Return [X, Y] of the center of cell containing provided text 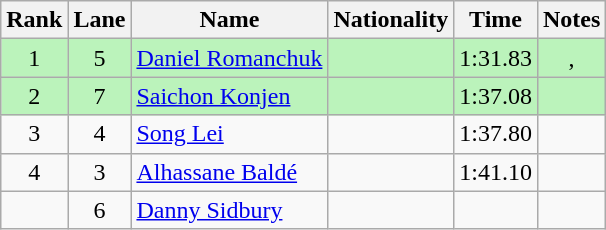
6 [100, 210]
Alhassane Baldé [230, 172]
Daniel Romanchuk [230, 58]
5 [100, 58]
Nationality [391, 20]
Song Lei [230, 134]
Lane [100, 20]
1:31.83 [496, 58]
Saichon Konjen [230, 96]
Notes [571, 20]
Rank [34, 20]
, [571, 58]
1:41.10 [496, 172]
1:37.80 [496, 134]
Name [230, 20]
7 [100, 96]
Danny Sidbury [230, 210]
2 [34, 96]
1 [34, 58]
Time [496, 20]
1:37.08 [496, 96]
